Locate the cell with the specified text and output its [X, Y] center coordinate. 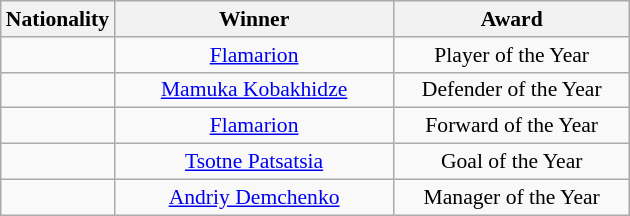
Andriy Demchenko [254, 197]
Nationality [58, 19]
Player of the Year [512, 55]
Manager of the Year [512, 197]
Award [512, 19]
Forward of the Year [512, 126]
Tsotne Patsatsia [254, 162]
Winner [254, 19]
Goal of the Year [512, 162]
Mamuka Kobakhidze [254, 90]
Defender of the Year [512, 90]
